Pinpoint the cell where the given text exists, returning its (X, Y) midpoint coordinate. 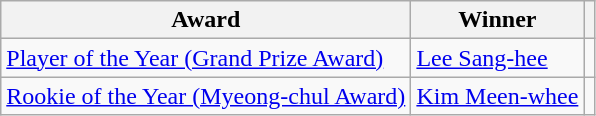
Lee Sang-hee (498, 58)
Winner (498, 20)
Rookie of the Year (Myeong-chul Award) (206, 96)
Kim Meen-whee (498, 96)
Award (206, 20)
Player of the Year (Grand Prize Award) (206, 58)
